Locate the cell with the specified text and output its (X, Y) center coordinate. 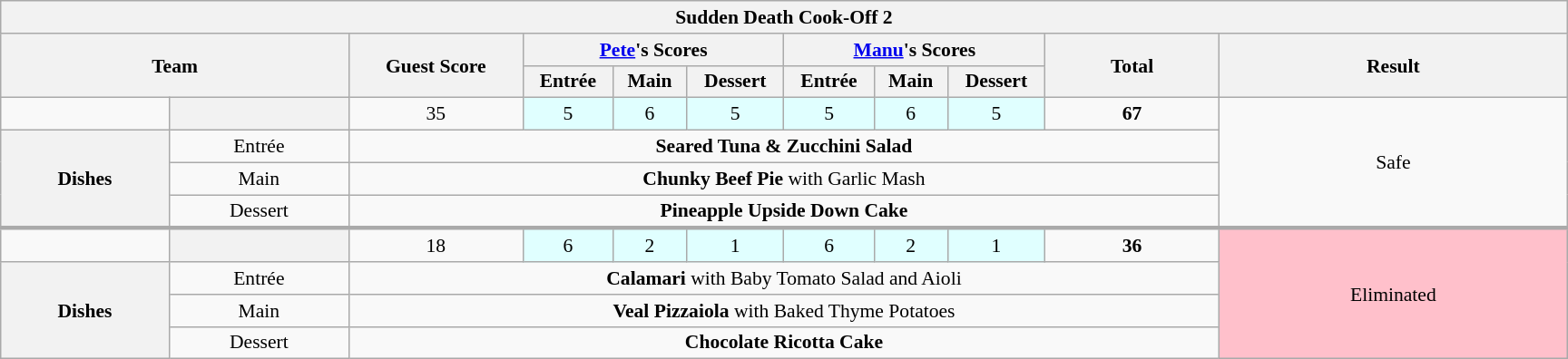
35 (436, 114)
Manu's Scores (915, 50)
Team (175, 65)
Sudden Death Cook-Off 2 (784, 17)
Total (1132, 65)
36 (1132, 245)
Eliminated (1393, 294)
Pete's Scores (653, 50)
Guest Score (436, 65)
Seared Tuna & Zucchini Salad (784, 147)
Chunky Beef Pie with Garlic Mash (784, 179)
Result (1393, 65)
Safe (1393, 163)
Calamari with Baby Tomato Salad and Aioli (784, 278)
Pineapple Upside Down Cake (784, 212)
Veal Pizzaiola with Baked Thyme Potatoes (784, 311)
Chocolate Ricotta Cake (784, 343)
67 (1132, 114)
18 (436, 245)
